Capture the cell that displays the provided text and extract its (X, Y) central coordinate. 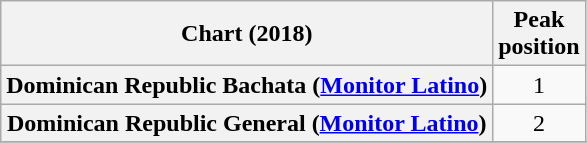
Peakposition (539, 34)
Dominican Republic General (Monitor Latino) (247, 123)
Dominican Republic Bachata (Monitor Latino) (247, 85)
1 (539, 85)
Chart (2018) (247, 34)
2 (539, 123)
